Scan for the cell matching the given text and deliver its [x, y] coordinate at center. 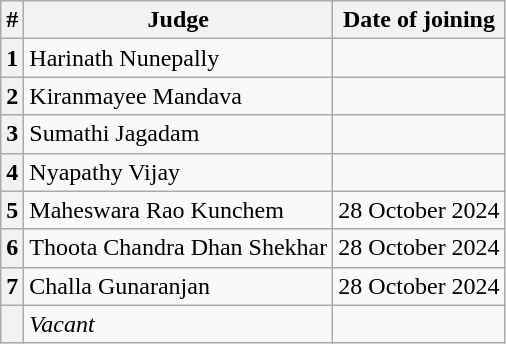
2 [12, 96]
Maheswara Rao Kunchem [178, 210]
Nyapathy Vijay [178, 172]
Harinath Nunepally [178, 58]
Thoota Chandra Dhan Shekhar [178, 248]
4 [12, 172]
Date of joining [419, 20]
6 [12, 248]
7 [12, 286]
1 [12, 58]
Kiranmayee Mandava [178, 96]
Judge [178, 20]
3 [12, 134]
5 [12, 210]
Sumathi Jagadam [178, 134]
# [12, 20]
Challa Gunaranjan [178, 286]
Vacant [178, 324]
